From the cell containing the given text, extract its center point as [X, Y] coordinate. 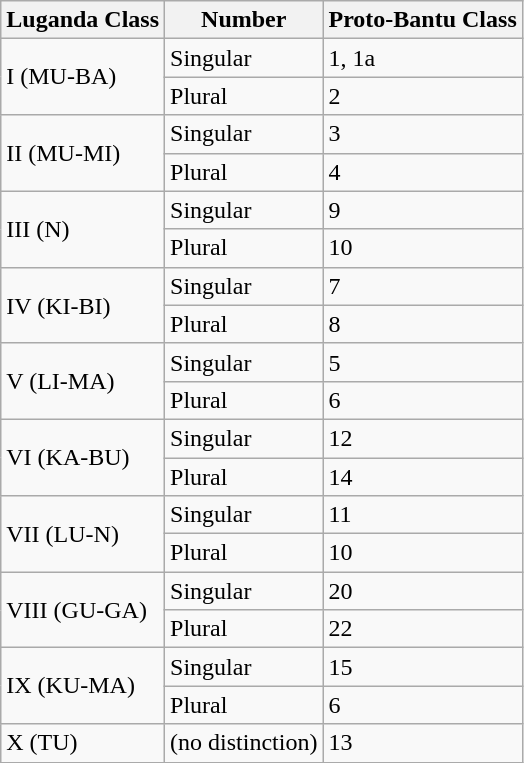
22 [422, 629]
14 [422, 477]
Luganda Class [83, 20]
3 [422, 134]
IV (KI-BI) [83, 305]
Proto-Bantu Class [422, 20]
2 [422, 96]
X (TU) [83, 743]
13 [422, 743]
20 [422, 591]
5 [422, 362]
11 [422, 515]
II (MU-MI) [83, 153]
VI (KA-BU) [83, 457]
(no distinction) [244, 743]
III (N) [83, 229]
9 [422, 210]
VIII (GU-GA) [83, 610]
12 [422, 438]
I (MU-BA) [83, 77]
VII (LU-N) [83, 534]
15 [422, 667]
IX (KU-MA) [83, 686]
Number [244, 20]
7 [422, 286]
1, 1a [422, 58]
8 [422, 324]
4 [422, 172]
V (LI-MA) [83, 381]
